Search for the cell housing the specified text and yield its (x, y) center coordinate. 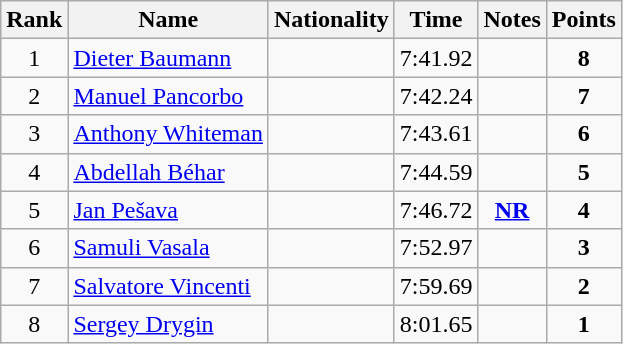
Abdellah Béhar (168, 172)
Salvatore Vincenti (168, 286)
Dieter Baumann (168, 58)
7:59.69 (436, 286)
Jan Pešava (168, 210)
Rank (34, 20)
7:42.24 (436, 96)
Time (436, 20)
NR (512, 210)
7:52.97 (436, 248)
7:44.59 (436, 172)
Nationality (331, 20)
Anthony Whiteman (168, 134)
Name (168, 20)
7:46.72 (436, 210)
7:41.92 (436, 58)
8:01.65 (436, 324)
Manuel Pancorbo (168, 96)
Samuli Vasala (168, 248)
Sergey Drygin (168, 324)
Notes (512, 20)
Points (584, 20)
7:43.61 (436, 134)
